Locate the cell with the specified text and output its [X, Y] center coordinate. 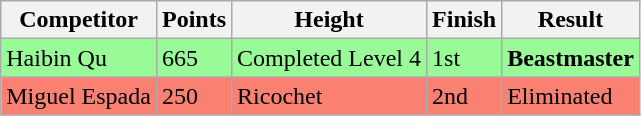
Haibin Qu [79, 58]
665 [194, 58]
Ricochet [330, 96]
Miguel Espada [79, 96]
Finish [464, 20]
Height [330, 20]
Competitor [79, 20]
Result [571, 20]
Points [194, 20]
250 [194, 96]
Beastmaster [571, 58]
2nd [464, 96]
Eliminated [571, 96]
Completed Level 4 [330, 58]
1st [464, 58]
